Provide the (x, y) coordinate of the cell's center where the given text is located.  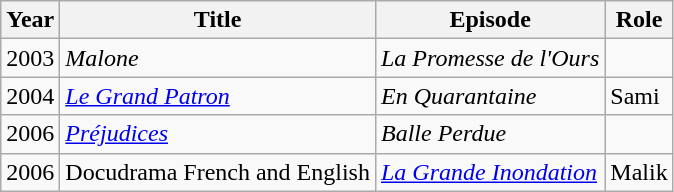
Malone (218, 58)
Role (639, 20)
Year (30, 20)
2003 (30, 58)
Balle Perdue (490, 134)
Title (218, 20)
Le Grand Patron (218, 96)
En Quarantaine (490, 96)
Préjudices (218, 134)
Malik (639, 172)
Sami (639, 96)
La Promesse de l'Ours (490, 58)
2004 (30, 96)
La Grande Inondation (490, 172)
Episode (490, 20)
Docudrama French and English (218, 172)
